Capture the cell that displays the provided text and extract its (x, y) central coordinate. 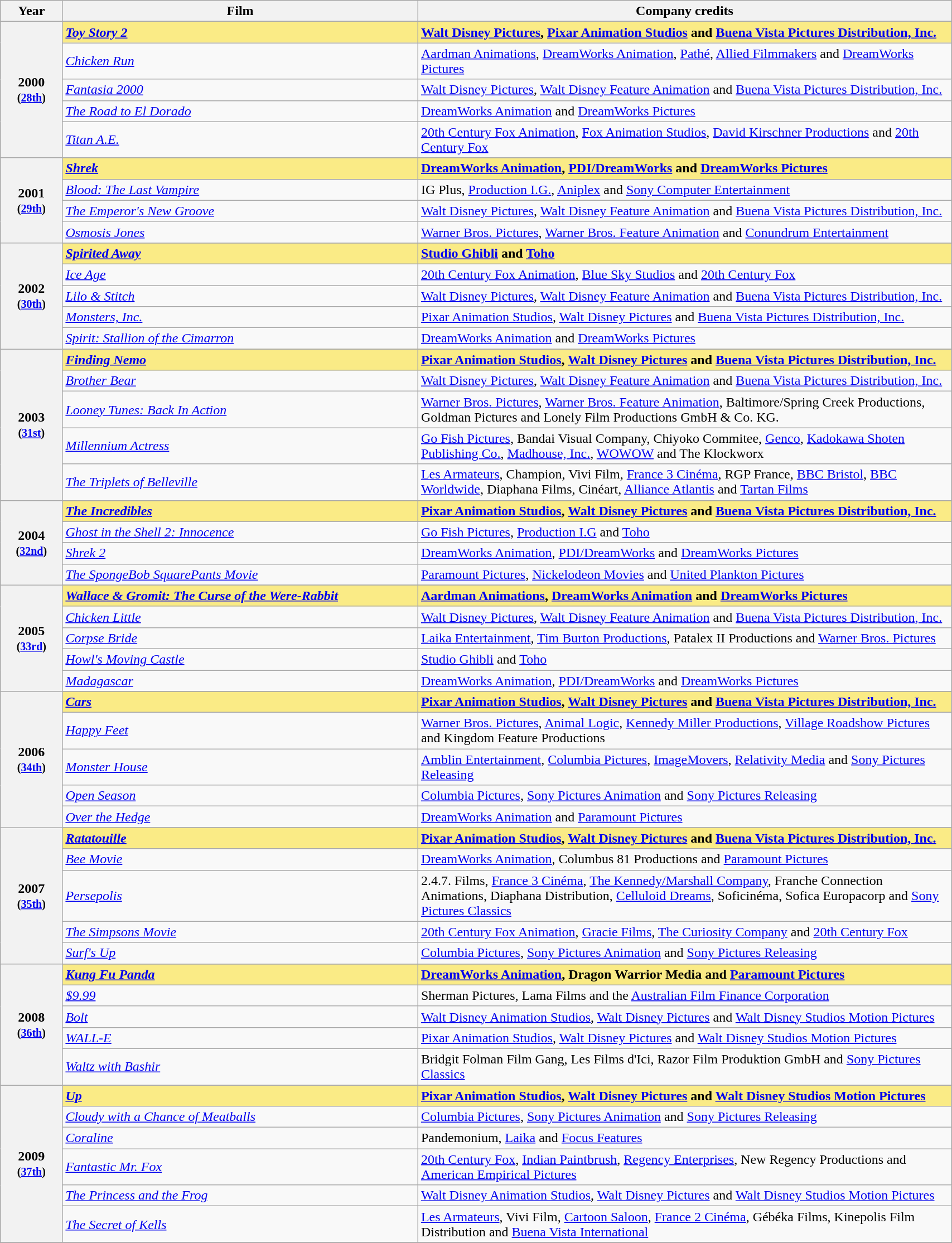
Bee Movie (240, 859)
Blood: The Last Vampire (240, 190)
Kung Fu Panda (240, 974)
Lilo & Stitch (240, 296)
Ratatouille (240, 838)
Osmosis Jones (240, 232)
Chicken Run (240, 61)
WALL-E (240, 1038)
Looney Tunes: Back In Action (240, 409)
Warner Bros. Pictures, Animal Logic, Kennedy Miller Productions, Village Roadshow Pictures and Kingdom Feature Productions (684, 731)
Fantastic Mr. Fox (240, 1167)
Brother Bear (240, 381)
Fantasia 2000 (240, 90)
Cloudy with a Chance of Meatballs (240, 1117)
Spirit: Stallion of the Cimarron (240, 338)
DreamWorks Animation, Dragon Warrior Media and Paramount Pictures (684, 974)
Company credits (684, 11)
The Triplets of Belleville (240, 482)
The Emperor's New Groove (240, 211)
Persepolis (240, 896)
2003 (31st) (31, 425)
The Simpsons Movie (240, 932)
2001 (29th) (31, 200)
Chicken Little (240, 617)
Spirited Away (240, 253)
Walt Disney Pictures, Pixar Animation Studios and Buena Vista Pictures Distribution, Inc. (684, 32)
20th Century Fox Animation, Gracie Films, The Curiosity Company and 20th Century Fox (684, 932)
Waltz with Bashir (240, 1066)
Up (240, 1096)
Toy Story 2 (240, 32)
The Incredibles (240, 511)
Ghost in the Shell 2: Innocence (240, 532)
Paramount Pictures, Nickelodeon Movies and United Plankton Pictures (684, 574)
Titan A.E. (240, 139)
The Secret of Kells (240, 1225)
2000 (28th) (31, 90)
Finding Nemo (240, 360)
Shrek (240, 168)
20th Century Fox Animation, Fox Animation Studios, David Kirschner Productions and 20th Century Fox (684, 139)
Corpse Bride (240, 638)
2005 (33rd) (31, 638)
20th Century Fox, Indian Paintbrush, Regency Enterprises, New Regency Productions and American Empirical Pictures (684, 1167)
Aardman Animations, DreamWorks Animation and DreamWorks Pictures (684, 596)
Millennium Actress (240, 446)
Year (31, 11)
20th Century Fox Animation, Blue Sky Studios and 20th Century Fox (684, 274)
Laika Entertainment, Tim Burton Productions, Patalex II Productions and Warner Bros. Pictures (684, 638)
DreamWorks Animation, Columbus 81 Productions and Paramount Pictures (684, 859)
2004 (32nd) (31, 543)
Film (240, 11)
Cars (240, 702)
Shrek 2 (240, 553)
Pandemonium, Laika and Focus Features (684, 1138)
Howl's Moving Castle (240, 659)
The SpongeBob SquarePants Movie (240, 574)
Surf's Up (240, 953)
2002 (30th) (31, 296)
Les Armateurs, Vivi Film, Cartoon Saloon, France 2 Cinéma, Gébéka Films, Kinepolis Film Distribution and Buena Vista International (684, 1225)
Aardman Animations, DreamWorks Animation, Pathé, Allied Filmmakers and DreamWorks Pictures (684, 61)
Over the Hedge (240, 817)
$9.99 (240, 995)
2007 (35th) (31, 896)
Sherman Pictures, Lama Films and the Australian Film Finance Corporation (684, 995)
The Princess and the Frog (240, 1196)
Open Season (240, 796)
2009 (37th) (31, 1164)
Monsters, Inc. (240, 317)
Bolt (240, 1017)
Amblin Entertainment, Columbia Pictures, ImageMovers, Relativity Media and Sony Pictures Releasing (684, 767)
Go Fish Pictures, Production I.G and Toho (684, 532)
IG Plus, Production I.G., Aniplex and Sony Computer Entertainment (684, 190)
Happy Feet (240, 731)
Bridgit Folman Film Gang, Les Films d'Ici, Razor Film Produktion GmbH and Sony Pictures Classics (684, 1066)
2006 (34th) (31, 760)
DreamWorks Animation and Paramount Pictures (684, 817)
Warner Bros. Pictures, Warner Bros. Feature Animation and Conundrum Entertainment (684, 232)
Go Fish Pictures, Bandai Visual Company, Chiyoko Commitee, Genco, Kadokawa Shoten Publishing Co., Madhouse, Inc., WOWOW and The Klockworx (684, 446)
Monster House (240, 767)
The Road to El Dorado (240, 111)
Coraline (240, 1138)
Madagascar (240, 681)
Ice Age (240, 274)
Wallace & Gromit: The Curse of the Were-Rabbit (240, 596)
2008 (36th) (31, 1024)
